Locate the cell with the specified text and output its (X, Y) center coordinate. 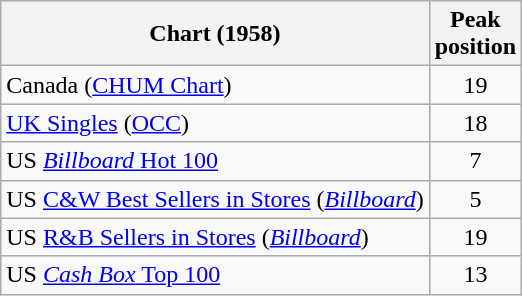
5 (475, 199)
US Cash Box Top 100 (215, 275)
Canada (CHUM Chart) (215, 85)
US R&B Sellers in Stores (Billboard) (215, 237)
18 (475, 123)
US Billboard Hot 100 (215, 161)
Chart (1958) (215, 34)
Peakposition (475, 34)
7 (475, 161)
US C&W Best Sellers in Stores (Billboard) (215, 199)
UK Singles (OCC) (215, 123)
13 (475, 275)
